Search for the cell housing the specified text and yield its [x, y] center coordinate. 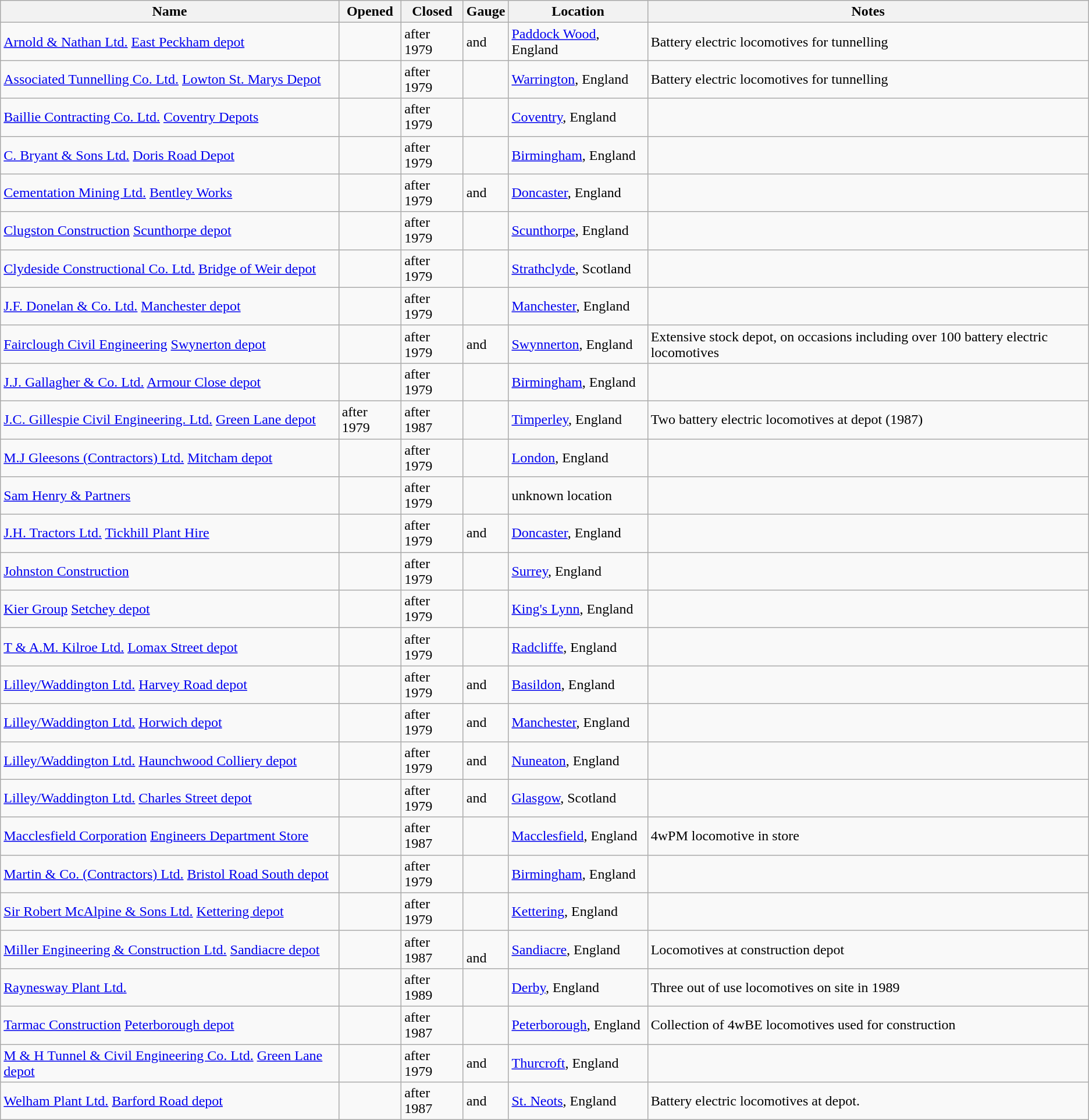
Raynesway Plant Ltd. [170, 987]
Strathclyde, Scotland [578, 269]
Battery electric locomotives at depot. [868, 1101]
Cementation Mining Ltd. Bentley Works [170, 193]
Lilley/Waddington Ltd. Charles Street depot [170, 798]
Locomotives at construction depot [868, 949]
Miller Engineering & Construction Ltd. Sandiacre depot [170, 949]
Glasgow, Scotland [578, 798]
Macclesfield, England [578, 836]
Clugston Construction Scunthorpe depot [170, 230]
Sandiacre, England [578, 949]
Kier Group Setchey depot [170, 609]
Baillie Contracting Co. Ltd. Coventry Depots [170, 117]
Basildon, England [578, 685]
Thurcroft, England [578, 1063]
Surrey, England [578, 571]
Associated Tunnelling Co. Ltd. Lowton St. Marys Depot [170, 79]
St. Neots, England [578, 1101]
Opened [370, 12]
Closed [433, 12]
Notes [868, 12]
Macclesfield Corporation Engineers Department Store [170, 836]
Radcliffe, England [578, 647]
Sir Robert McAlpine & Sons Ltd. Kettering depot [170, 912]
Two battery electric locomotives at depot (1987) [868, 420]
King's Lynn, England [578, 609]
J.C. Gillespie Civil Engineering. Ltd. Green Lane depot [170, 420]
J.H. Tractors Ltd. Tickhill Plant Hire [170, 534]
Extensive stock depot, on occasions including over 100 battery electric locomotives [868, 344]
Clydeside Constructional Co. Ltd. Bridge of Weir depot [170, 269]
Swynnerton, England [578, 344]
Lilley/Waddington Ltd. Haunchwood Colliery depot [170, 761]
after 1989 [433, 987]
Coventry, England [578, 117]
Paddock Wood, England [578, 42]
Derby, England [578, 987]
4wPM locomotive in store [868, 836]
J.J. Gallagher & Co. Ltd. Armour Close depot [170, 381]
Name [170, 12]
London, England [578, 457]
M.J Gleesons (Contractors) Ltd. Mitcham depot [170, 457]
Sam Henry & Partners [170, 495]
Collection of 4wBE locomotives used for construction [868, 1025]
Lilley/Waddington Ltd. Horwich depot [170, 722]
Kettering, England [578, 912]
Timperley, England [578, 420]
T & A.M. Kilroe Ltd. Lomax Street depot [170, 647]
C. Bryant & Sons Ltd. Doris Road Depot [170, 155]
Warrington, England [578, 79]
M & H Tunnel & Civil Engineering Co. Ltd. Green Lane depot [170, 1063]
Tarmac Construction Peterborough depot [170, 1025]
Lilley/Waddington Ltd. Harvey Road depot [170, 685]
Scunthorpe, England [578, 230]
Nuneaton, England [578, 761]
unknown location [578, 495]
Welham Plant Ltd. Barford Road depot [170, 1101]
Fairclough Civil Engineering Swynerton depot [170, 344]
Martin & Co. (Contractors) Ltd. Bristol Road South depot [170, 873]
Location [578, 12]
Arnold & Nathan Ltd. East Peckham depot [170, 42]
Peterborough, England [578, 1025]
Gauge [486, 12]
Three out of use locomotives on site in 1989 [868, 987]
J.F. Donelan & Co. Ltd. Manchester depot [170, 306]
Johnston Construction [170, 571]
